Detect which cell encompasses the target text, then output its [X, Y] center coordinate. 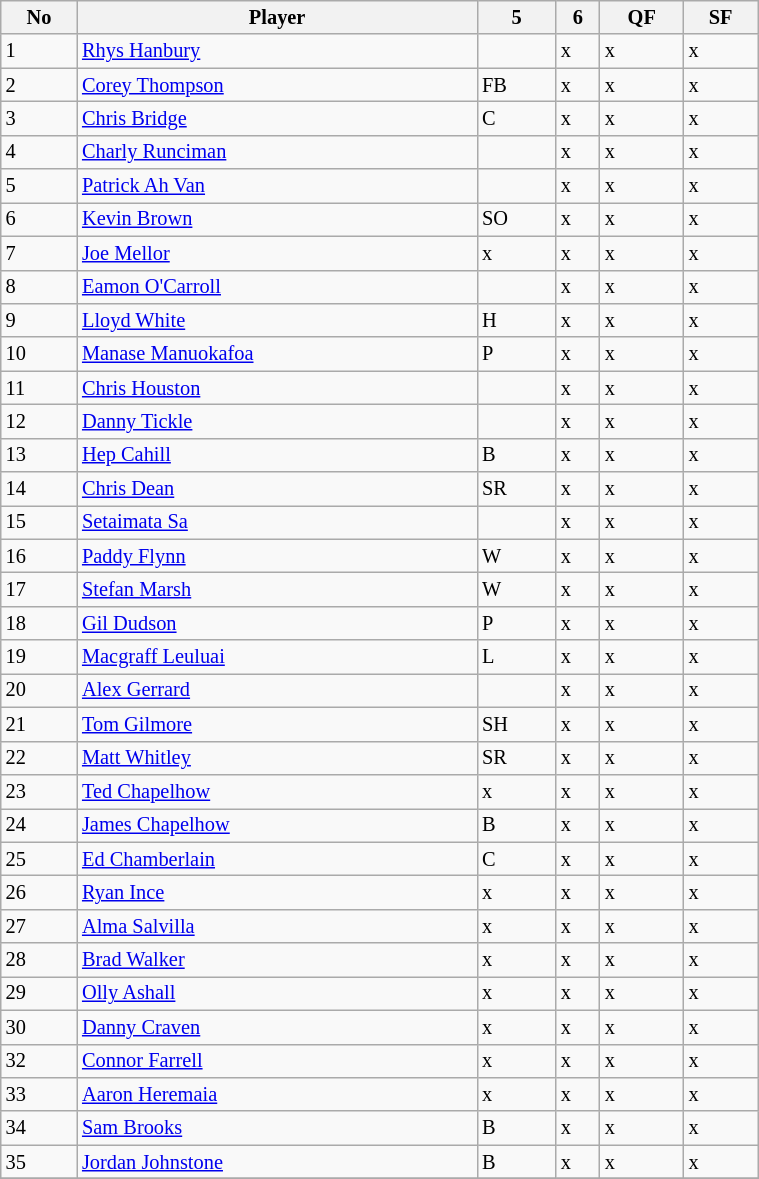
1 [39, 51]
Ryan Ince [277, 892]
H [516, 320]
Macgraff Leuluai [277, 657]
Olly Ashall [277, 993]
8 [39, 287]
19 [39, 657]
12 [39, 421]
Paddy Flynn [277, 556]
Lloyd White [277, 320]
SF [721, 17]
Corey Thompson [277, 85]
20 [39, 690]
Tom Gilmore [277, 724]
30 [39, 1027]
Stefan Marsh [277, 589]
No [39, 17]
3 [39, 118]
27 [39, 926]
Setaimata Sa [277, 522]
Player [277, 17]
16 [39, 556]
Danny Craven [277, 1027]
SH [516, 724]
James Chapelhow [277, 825]
4 [39, 152]
Aaron Heremaia [277, 1094]
Connor Farrell [277, 1061]
15 [39, 522]
24 [39, 825]
7 [39, 253]
2 [39, 85]
Sam Brooks [277, 1128]
13 [39, 455]
29 [39, 993]
25 [39, 859]
Patrick Ah Van [277, 186]
Gil Dudson [277, 623]
Jordan Johnstone [277, 1162]
Manase Manuokafoa [277, 354]
Ed Chamberlain [277, 859]
L [516, 657]
33 [39, 1094]
14 [39, 489]
28 [39, 960]
Hep Cahill [277, 455]
17 [39, 589]
32 [39, 1061]
10 [39, 354]
Rhys Hanbury [277, 51]
Danny Tickle [277, 421]
Brad Walker [277, 960]
22 [39, 758]
Chris Houston [277, 388]
QF [642, 17]
23 [39, 791]
SO [516, 219]
9 [39, 320]
Chris Bridge [277, 118]
Kevin Brown [277, 219]
Eamon O'Carroll [277, 287]
11 [39, 388]
FB [516, 85]
18 [39, 623]
35 [39, 1162]
Chris Dean [277, 489]
34 [39, 1128]
Ted Chapelhow [277, 791]
26 [39, 892]
Alma Salvilla [277, 926]
21 [39, 724]
Joe Mellor [277, 253]
Matt Whitley [277, 758]
Alex Gerrard [277, 690]
Charly Runciman [277, 152]
